Return the (x, y) coordinate for the center point of the cell that contains the specified text.  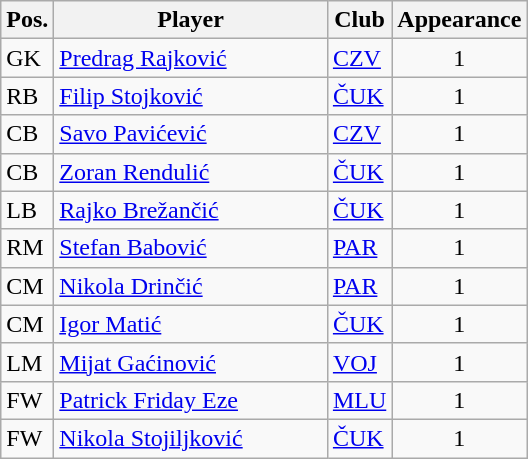
RB (28, 96)
Savo Pavićević (191, 134)
Rajko Brežančić (191, 210)
GK (28, 58)
Zoran Rendulić (191, 172)
VOJ (359, 362)
Mijat Gaćinović (191, 362)
MLU (359, 400)
Appearance (460, 20)
Player (191, 20)
LB (28, 210)
Stefan Babović (191, 248)
Nikola Stojiljković (191, 438)
RM (28, 248)
Pos. (28, 20)
Predrag Rajković (191, 58)
Patrick Friday Eze (191, 400)
Igor Matić (191, 324)
Nikola Drinčić (191, 286)
Club (359, 20)
LM (28, 362)
Filip Stojković (191, 96)
